Output the (x, y) coordinate of the center of the cell containing the given text.  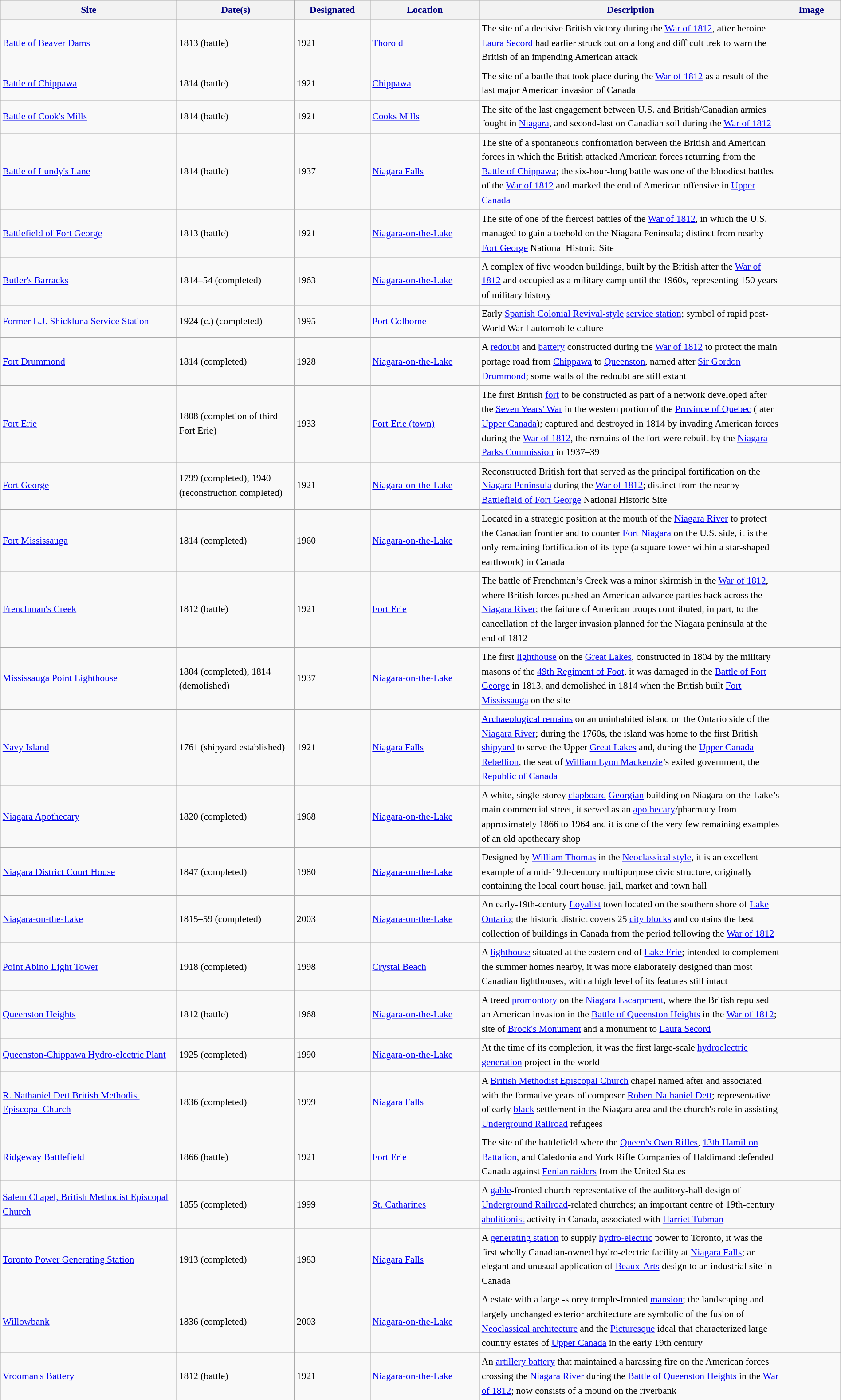
Date(s) (236, 10)
1913 (completed) (236, 1260)
Frenchman's Creek (89, 610)
Butler's Barracks (89, 281)
Description (631, 10)
1855 (completed) (236, 1204)
Ridgeway Battlefield (89, 1157)
1799 (completed), 1940 (reconstruction completed) (236, 486)
Battlefield of Fort George (89, 233)
Niagara District Court House (89, 872)
Toronto Power Generating Station (89, 1260)
Thorold (424, 43)
1924 (c.) (completed) (236, 321)
Battle of Beaver Dams (89, 43)
1980 (332, 872)
1928 (332, 362)
1998 (332, 967)
Chippawa (424, 83)
St. Catharines (424, 1204)
1995 (332, 321)
1820 (completed) (236, 817)
1983 (332, 1260)
Point Abino Light Tower (89, 967)
Location (424, 10)
1808 (completion of third Fort Erie) (236, 424)
1815–59 (completed) (236, 920)
Niagara Apothecary (89, 817)
1918 (completed) (236, 967)
Battle of Chippawa (89, 83)
Mississauga Point Lighthouse (89, 679)
1866 (battle) (236, 1157)
Image (812, 10)
Cooks Mills (424, 117)
Battle of Cook's Mills (89, 117)
Fort Erie (town) (424, 424)
1963 (332, 281)
1814–54 (completed) (236, 281)
The site of a battle that took place during the War of 1812 as a result of the last major American invasion of Canada (631, 83)
Salem Chapel, British Methodist Episcopal Church (89, 1204)
Site (89, 10)
Port Colborne (424, 321)
Former L.J. Shickluna Service Station (89, 321)
Fort George (89, 486)
Early Spanish Colonial Revival-style service station; symbol of rapid post-World War I automobile culture (631, 321)
Crystal Beach (424, 967)
1761 (shipyard established) (236, 748)
1933 (332, 424)
At the time of its completion, it was the first large-scale hydroelectric generation project in the world (631, 1055)
Willowbank (89, 1322)
Queenston Heights (89, 1015)
1925 (completed) (236, 1055)
Navy Island (89, 748)
1990 (332, 1055)
Battle of Lundy's Lane (89, 172)
Designated (332, 10)
Queenston-Chippawa Hydro-electric Plant (89, 1055)
1847 (completed) (236, 872)
Fort Mississauga (89, 541)
Vrooman's Battery (89, 1376)
1960 (332, 541)
1804 (completed), 1814 (demolished) (236, 679)
The site of the last engagement between U.S. and British/Canadian armies fought in Niagara, and second-last on Canadian soil during the War of 1812 (631, 117)
Fort Drummond (89, 362)
R. Nathaniel Dett British Methodist Episcopal Church (89, 1102)
